Find where the given text appears and provide that cell's center as [X, Y] coordinate. 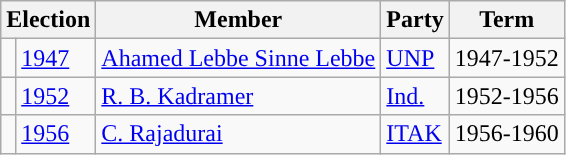
1952-1956 [506, 96]
Ahamed Lebbe Sinne Lebbe [238, 58]
1947 [56, 58]
UNP [415, 58]
Ind. [415, 96]
1956-1960 [506, 134]
Member [238, 20]
1947-1952 [506, 58]
Party [415, 20]
ITAK [415, 134]
1956 [56, 134]
Term [506, 20]
R. B. Kadramer [238, 96]
1952 [56, 96]
C. Rajadurai [238, 134]
Election [48, 20]
